Find where the given text appears and provide that cell's center as (X, Y) coordinate. 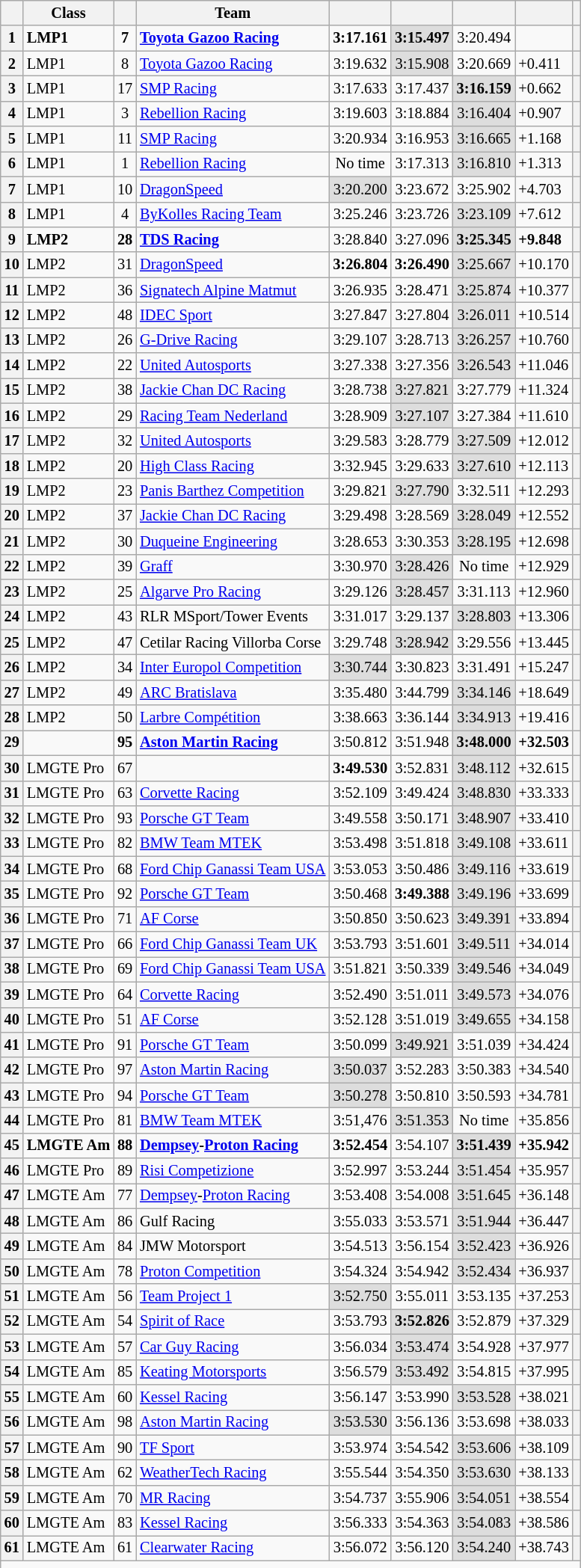
3:54.350 (422, 1472)
3:50.486 (422, 869)
93 (125, 818)
3:31.113 (485, 591)
3:53.974 (360, 1448)
3:49.558 (360, 818)
ByKolles Racing Team (233, 215)
3:51.019 (422, 1020)
3:50.278 (360, 1095)
3:50.339 (422, 969)
9 (12, 239)
+18.649 (544, 692)
+19.416 (544, 718)
3:51.454 (485, 1171)
71 (125, 919)
3:28.049 (485, 516)
62 (125, 1472)
3:50.468 (360, 894)
3:52.454 (360, 1146)
+10.760 (544, 340)
+32.615 (544, 768)
Team Project 1 (233, 1297)
ARC Bratislava (233, 692)
3:20.200 (360, 189)
64 (125, 994)
3:49.655 (485, 1020)
+33.410 (544, 818)
3:54.240 (485, 1548)
+33.894 (544, 919)
+1.313 (544, 164)
+12.929 (544, 567)
3:50.383 (485, 1070)
3:27.338 (360, 366)
+36.926 (544, 1246)
3:55.011 (422, 1297)
+33.333 (544, 793)
3:27.096 (422, 239)
+34.781 (544, 1095)
3:34.146 (485, 692)
3:30.744 (360, 667)
3:54.542 (422, 1448)
3:54.815 (485, 1372)
+36.447 (544, 1221)
3:48.830 (485, 793)
3:52.997 (360, 1171)
+37.329 (544, 1321)
+34.049 (544, 969)
88 (125, 1146)
3:55.033 (360, 1221)
82 (125, 843)
3:49.573 (485, 994)
+7.612 (544, 215)
3:34.913 (485, 718)
46 (12, 1171)
3:29.583 (360, 440)
3:25.902 (485, 189)
81 (125, 1120)
3:26.935 (360, 290)
+33.611 (544, 843)
3:53.528 (485, 1397)
3:28.738 (360, 390)
3:49.116 (485, 869)
3:52.826 (422, 1321)
+0.411 (544, 64)
3:53.698 (485, 1422)
69 (125, 969)
45 (12, 1146)
3:28.653 (360, 541)
3:28.840 (360, 239)
TF Sport (233, 1448)
3:29.821 (360, 491)
+9.848 (544, 239)
3:50.171 (422, 818)
Spirit of Race (233, 1321)
59 (12, 1498)
13 (12, 340)
3:53.244 (422, 1171)
3:29.633 (422, 466)
3:53.053 (360, 869)
3:49.391 (485, 919)
+38.743 (544, 1548)
3:27.107 (422, 416)
+10.514 (544, 315)
3:54.513 (360, 1246)
67 (125, 768)
3:53.492 (422, 1372)
+11.046 (544, 366)
3:29.137 (422, 617)
3:44.799 (422, 692)
3:25.246 (360, 215)
3:27.610 (485, 466)
3:56.034 (360, 1347)
3:29.126 (360, 591)
3:35.480 (360, 692)
3:56.333 (360, 1523)
3:51.821 (360, 969)
3:56.147 (360, 1397)
3:26.490 (422, 265)
44 (12, 1120)
68 (125, 869)
3:54.737 (360, 1498)
19 (12, 491)
3:27.356 (422, 366)
58 (12, 1472)
86 (125, 1221)
3:26.257 (485, 340)
+12.552 (544, 516)
3:27.384 (485, 416)
3:16.665 (485, 139)
+34.014 (544, 944)
3:32.511 (485, 491)
Graff (233, 567)
+34.076 (544, 994)
3:30.823 (422, 667)
Keating Motorsports (233, 1372)
42 (12, 1070)
3:28.942 (422, 642)
3:17.313 (422, 164)
3:29.498 (360, 516)
3:50.623 (422, 919)
Proton Competition (233, 1271)
+13.306 (544, 617)
3:48.000 (485, 743)
3:19.603 (360, 114)
6 (12, 164)
Clearwater Racing (233, 1548)
3:54.008 (422, 1196)
3:56.154 (422, 1246)
+12.293 (544, 491)
3:52.128 (360, 1020)
+35.942 (544, 1146)
3:26.011 (485, 315)
+0.662 (544, 88)
3:26.804 (360, 265)
5 (12, 139)
3:25.345 (485, 239)
3:28.426 (422, 567)
2 (12, 64)
41 (12, 1045)
Risi Competizione (233, 1171)
3:52.831 (422, 768)
3:15.908 (422, 64)
+15.247 (544, 667)
77 (125, 1196)
3:27.821 (422, 390)
24 (12, 617)
3:49.530 (360, 768)
+36.937 (544, 1271)
3:54.107 (422, 1146)
3:56.072 (360, 1548)
3:16.953 (422, 139)
3:53.606 (485, 1448)
Larbre Compétition (233, 718)
3:16.404 (485, 114)
+1.168 (544, 139)
3:52.283 (422, 1070)
+11.324 (544, 390)
3:49.108 (485, 843)
84 (125, 1246)
+32.503 (544, 743)
3:36.144 (422, 718)
3:51.039 (485, 1045)
Duqueine Engineering (233, 541)
3:20.669 (485, 64)
3:20.934 (360, 139)
3:50.810 (422, 1095)
3:28.457 (422, 591)
92 (125, 894)
+36.148 (544, 1196)
97 (125, 1070)
3:19.632 (360, 64)
3:18.884 (422, 114)
3:17.161 (360, 38)
WeatherTech Racing (233, 1472)
3:27.779 (485, 390)
3:55.544 (360, 1472)
3:31.491 (485, 667)
+37.253 (544, 1297)
90 (125, 1448)
Cetilar Racing Villorba Corse (233, 642)
MR Racing (233, 1498)
3:23.109 (485, 215)
3:50.593 (485, 1095)
+12.113 (544, 466)
3:54.363 (422, 1523)
Signatech Alpine Matmut (233, 290)
83 (125, 1523)
3:53.474 (422, 1347)
3:54.051 (485, 1498)
3:28.713 (422, 340)
3:28.195 (485, 541)
3:49.388 (422, 894)
52 (12, 1321)
3:49.511 (485, 944)
3:28.569 (422, 516)
3:16.159 (485, 88)
Racing Team Nederland (233, 416)
+35.856 (544, 1120)
3:38.663 (360, 718)
27 (12, 692)
+11.610 (544, 416)
3:30.970 (360, 567)
3:28.909 (360, 416)
3:52.109 (360, 793)
3:51.645 (485, 1196)
40 (12, 1020)
12 (12, 315)
3:49.546 (485, 969)
66 (125, 944)
33 (12, 843)
RLR MSport/Tower Events (233, 617)
+34.158 (544, 1020)
3:25.667 (485, 265)
3:15.497 (422, 38)
+10.170 (544, 265)
14 (12, 366)
High Class Racing (233, 466)
3:30.353 (422, 541)
3:31.017 (360, 617)
16 (12, 416)
+12.960 (544, 591)
15 (12, 390)
3:53.630 (485, 1472)
70 (125, 1498)
3:50.099 (360, 1045)
3:56.136 (422, 1422)
3:27.804 (422, 315)
3:27.790 (422, 491)
+38.554 (544, 1498)
3:26.543 (485, 366)
+38.133 (544, 1472)
Car Guy Racing (233, 1347)
Class (69, 13)
3:52.750 (360, 1297)
3:29.748 (360, 642)
55 (12, 1397)
+37.995 (544, 1372)
3:55.906 (422, 1498)
3:51.948 (422, 743)
3:54.928 (485, 1347)
+35.957 (544, 1171)
95 (125, 743)
21 (12, 541)
3:53.135 (485, 1297)
3:27.509 (485, 440)
3:48.112 (485, 768)
3:52.490 (360, 994)
3:50.812 (360, 743)
3:51.353 (422, 1120)
3:28.779 (422, 440)
3:51.011 (422, 994)
3:54.324 (360, 1271)
Gulf Racing (233, 1221)
Ford Chip Ganassi Team UK (233, 944)
3:51.439 (485, 1146)
3:28.471 (422, 290)
3:51.601 (422, 944)
89 (125, 1171)
91 (125, 1045)
3:54.083 (485, 1523)
+0.907 (544, 114)
G-Drive Racing (233, 340)
+34.424 (544, 1045)
JMW Motorsport (233, 1246)
3:49.424 (422, 793)
+38.033 (544, 1422)
+33.699 (544, 894)
+10.377 (544, 290)
+12.698 (544, 541)
3:17.633 (360, 88)
Algarve Pro Racing (233, 591)
3:56.120 (422, 1548)
3:52.434 (485, 1271)
35 (12, 894)
3:48.907 (485, 818)
Inter Europol Competition (233, 667)
IDEC Sport (233, 315)
3:53.571 (422, 1221)
3:16.810 (485, 164)
3:52.423 (485, 1246)
3:20.494 (485, 38)
Team (233, 13)
3:54.942 (422, 1271)
+37.977 (544, 1347)
3:53.408 (360, 1196)
3:25.874 (485, 290)
94 (125, 1095)
3:56.579 (360, 1372)
3:28.803 (485, 617)
3:49.196 (485, 894)
3:53.990 (422, 1397)
3:51.818 (422, 843)
3:32.945 (360, 466)
3:50.850 (360, 919)
3:17.437 (422, 88)
3:51.944 (485, 1221)
3:52.879 (485, 1321)
TDS Racing (233, 239)
63 (125, 793)
18 (12, 466)
+34.540 (544, 1070)
78 (125, 1271)
3:23.726 (422, 215)
Panis Barthez Competition (233, 491)
3:51,476 (360, 1120)
+38.109 (544, 1448)
+38.586 (544, 1523)
3:29.556 (485, 642)
98 (125, 1422)
+33.619 (544, 869)
3:50.037 (360, 1070)
85 (125, 1372)
+13.445 (544, 642)
3:49.921 (422, 1045)
3:29.107 (360, 340)
+38.021 (544, 1397)
3:23.672 (422, 189)
3:27.847 (360, 315)
+4.703 (544, 189)
3:53.498 (360, 843)
3:53.530 (360, 1422)
53 (12, 1347)
+12.012 (544, 440)
